Provide the (x, y) coordinate of the cell's center where the given text is located.  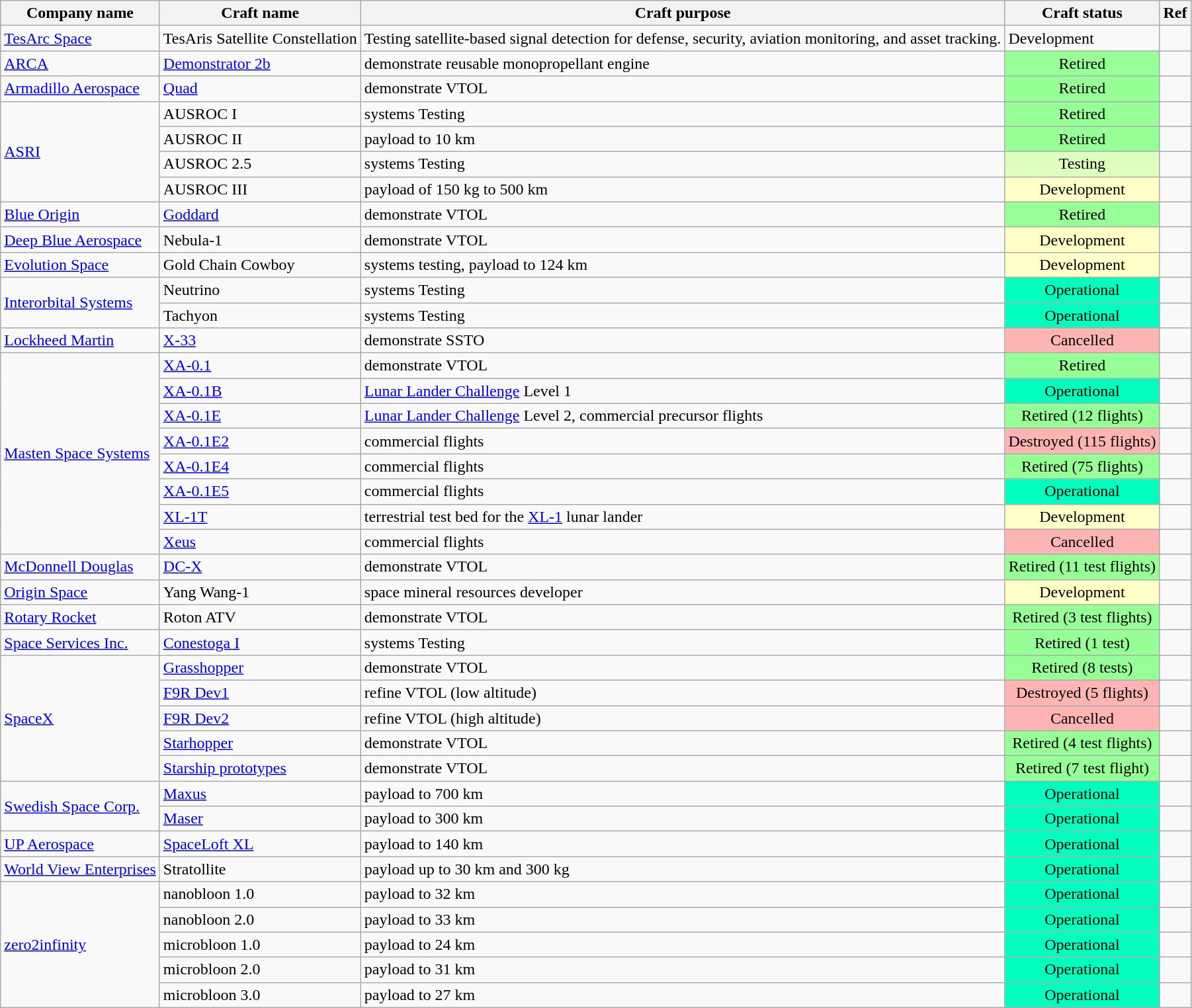
Xeus (260, 542)
XA-0.1B (260, 391)
Origin Space (81, 592)
Retired (4 test flights) (1082, 743)
demonstrate reusable monopropellant engine (683, 63)
payload up to 30 km and 300 kg (683, 869)
Retired (75 flights) (1082, 466)
Retired (1 test) (1082, 642)
Retired (11 test flights) (1082, 567)
demonstrate SSTO (683, 341)
XL-1T (260, 517)
payload to 33 km (683, 919)
XA-0.1E2 (260, 441)
UP Aerospace (81, 844)
AUSROC I (260, 114)
payload to 27 km (683, 995)
Conestoga I (260, 642)
payload to 32 km (683, 894)
refine VTOL (high altitude) (683, 718)
TesArc Space (81, 38)
Goddard (260, 214)
Starship prototypes (260, 769)
zero2infinity (81, 945)
ASRI (81, 151)
space mineral resources developer (683, 592)
payload to 140 km (683, 844)
Destroyed (5 flights) (1082, 693)
Lunar Lander Challenge Level 1 (683, 391)
payload to 300 km (683, 819)
Craft name (260, 13)
Roton ATV (260, 617)
Retired (8 tests) (1082, 667)
AUSROC 2.5 (260, 164)
Lockheed Martin (81, 341)
Gold Chain Cowboy (260, 265)
payload to 31 km (683, 970)
World View Enterprises (81, 869)
Ref (1175, 13)
Starhopper (260, 743)
Grasshopper (260, 667)
payload of 150 kg to 500 km (683, 189)
Lunar Lander Challenge Level 2, commercial precursor flights (683, 416)
Armadillo Aerospace (81, 89)
payload to 10 km (683, 139)
Quad (260, 89)
Deep Blue Aerospace (81, 239)
Retired (3 test flights) (1082, 617)
XA-0.1 (260, 366)
Blue Origin (81, 214)
Evolution Space (81, 265)
Demonstrator 2b (260, 63)
F9R Dev1 (260, 693)
systems testing, payload to 124 km (683, 265)
DC-X (260, 567)
microbloon 3.0 (260, 995)
Company name (81, 13)
terrestrial test bed for the XL-1 lunar lander (683, 517)
XA-0.1E5 (260, 491)
SpaceX (81, 718)
Rotary Rocket (81, 617)
XA-0.1E4 (260, 466)
Testing (1082, 164)
payload to 24 km (683, 945)
Retired (12 flights) (1082, 416)
Destroyed (115 flights) (1082, 441)
Nebula-1 (260, 239)
Tachyon (260, 315)
Testing satellite-based signal detection for defense, security, aviation monitoring, and asset tracking. (683, 38)
Stratollite (260, 869)
Maxus (260, 794)
Yang Wang-1 (260, 592)
AUSROC III (260, 189)
XA-0.1E (260, 416)
TesAris Satellite Constellation (260, 38)
Swedish Space Corp. (81, 806)
microbloon 1.0 (260, 945)
AUSROC II (260, 139)
McDonnell Douglas (81, 567)
nanobloon 1.0 (260, 894)
payload to 700 km (683, 794)
Neutrino (260, 290)
Craft purpose (683, 13)
F9R Dev2 (260, 718)
ARCA (81, 63)
Retired (7 test flight) (1082, 769)
X-33 (260, 341)
nanobloon 2.0 (260, 919)
Masten Space Systems (81, 454)
Interorbital Systems (81, 302)
Space Services Inc. (81, 642)
refine VTOL (low altitude) (683, 693)
Craft status (1082, 13)
Maser (260, 819)
microbloon 2.0 (260, 970)
SpaceLoft XL (260, 844)
